Provide the (X, Y) coordinate of the cell's center where the given text is located.  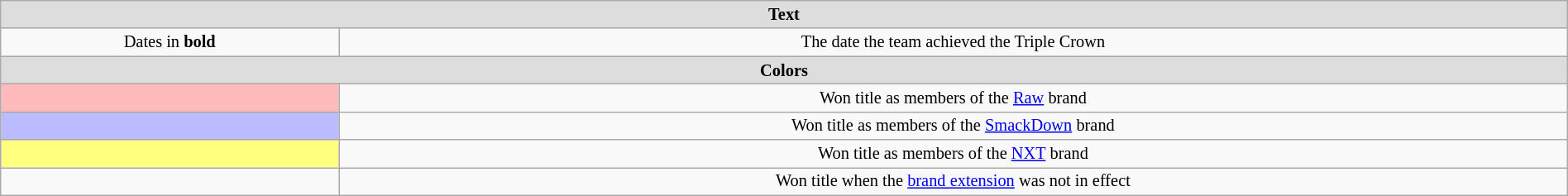
Won title as members of the SmackDown brand (954, 126)
Won title as members of the NXT brand (954, 154)
Won title as members of the Raw brand (954, 98)
Won title when the brand extension was not in effect (954, 181)
Text (784, 14)
The date the team achieved the Triple Crown (954, 42)
Dates in bold (170, 42)
Colors (784, 70)
